Locate the cell with the specified text and output its (x, y) center coordinate. 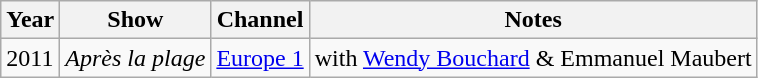
Year (30, 20)
Notes (533, 20)
Après la plage (136, 58)
with Wendy Bouchard & Emmanuel Maubert (533, 58)
2011 (30, 58)
Show (136, 20)
Europe 1 (260, 58)
Channel (260, 20)
